Identify which cell holds the provided text, then report its (X, Y) central coordinate. 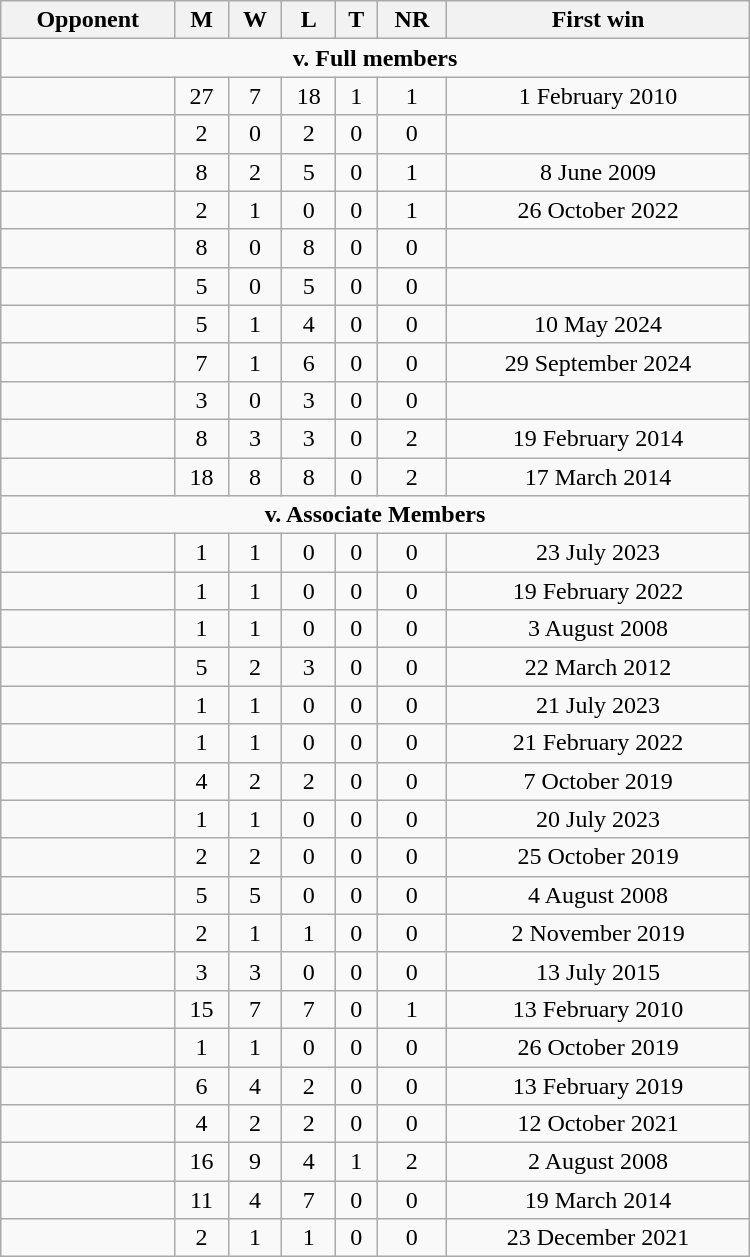
T (356, 20)
v. Full members (375, 58)
26 October 2022 (598, 210)
23 July 2023 (598, 553)
L (309, 20)
15 (202, 1009)
13 July 2015 (598, 971)
2 November 2019 (598, 933)
20 July 2023 (598, 819)
25 October 2019 (598, 857)
10 May 2024 (598, 324)
W (255, 20)
NR (412, 20)
12 October 2021 (598, 1124)
29 September 2024 (598, 362)
1 February 2010 (598, 96)
8 June 2009 (598, 172)
3 August 2008 (598, 629)
13 February 2019 (598, 1085)
13 February 2010 (598, 1009)
2 August 2008 (598, 1162)
Opponent (88, 20)
First win (598, 20)
26 October 2019 (598, 1047)
19 March 2014 (598, 1200)
21 July 2023 (598, 705)
27 (202, 96)
19 February 2014 (598, 438)
21 February 2022 (598, 743)
4 August 2008 (598, 895)
11 (202, 1200)
7 October 2019 (598, 781)
23 December 2021 (598, 1238)
17 March 2014 (598, 477)
M (202, 20)
22 March 2012 (598, 667)
19 February 2022 (598, 591)
16 (202, 1162)
9 (255, 1162)
v. Associate Members (375, 515)
